Return the [X, Y] coordinate for the center point of the cell that contains the specified text.  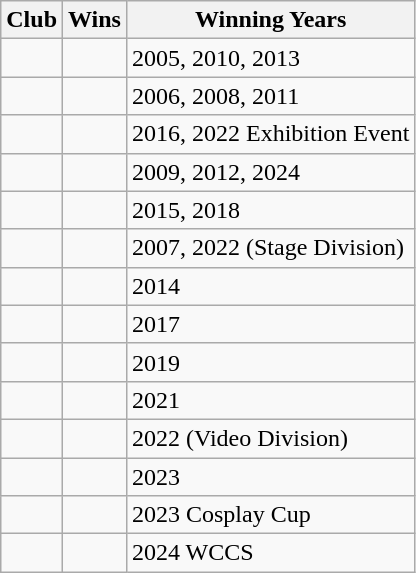
Wins [95, 20]
2022 (Video Division) [270, 438]
Club [32, 20]
2015, 2018 [270, 210]
2024 WCCS [270, 553]
2014 [270, 286]
Winning Years [270, 20]
2021 [270, 400]
2017 [270, 324]
2005, 2010, 2013 [270, 58]
2023 [270, 477]
2009, 2012, 2024 [270, 172]
2007, 2022 (Stage Division) [270, 248]
2019 [270, 362]
2016, 2022 Exhibition Event [270, 134]
2006, 2008, 2011 [270, 96]
2023 Cosplay Cup [270, 515]
